Determine the [X, Y] coordinate at the center of the cell enclosing the given text.  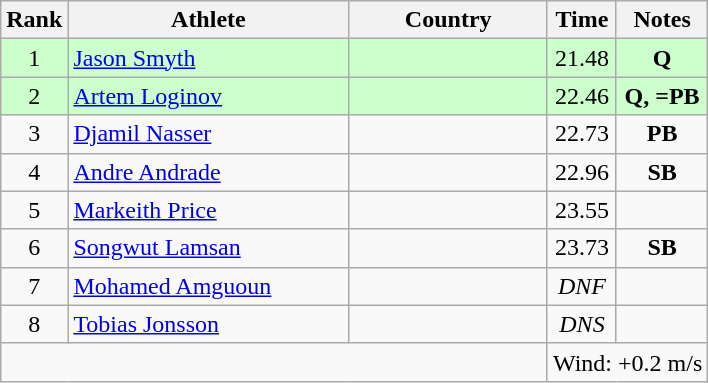
Q, =PB [662, 96]
2 [34, 96]
22.46 [582, 96]
22.73 [582, 134]
Andre Andrade [208, 172]
21.48 [582, 58]
3 [34, 134]
DNS [582, 324]
Athlete [208, 20]
8 [34, 324]
DNF [582, 286]
Notes [662, 20]
PB [662, 134]
Tobias Jonsson [208, 324]
5 [34, 210]
Time [582, 20]
22.96 [582, 172]
Songwut Lamsan [208, 248]
23.55 [582, 210]
1 [34, 58]
4 [34, 172]
Markeith Price [208, 210]
7 [34, 286]
Country [448, 20]
Mohamed Amguoun [208, 286]
6 [34, 248]
Q [662, 58]
Artem Loginov [208, 96]
Wind: +0.2 m/s [627, 362]
Jason Smyth [208, 58]
23.73 [582, 248]
Djamil Nasser [208, 134]
Rank [34, 20]
